Extract the [x, y] coordinate from the center of the cell holding the provided text.  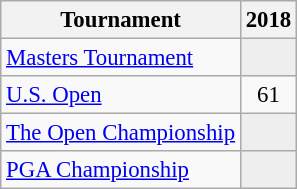
Tournament [121, 20]
61 [268, 95]
2018 [268, 20]
PGA Championship [121, 170]
U.S. Open [121, 95]
The Open Championship [121, 133]
Masters Tournament [121, 58]
